Return [X, Y] of the center of cell containing provided text 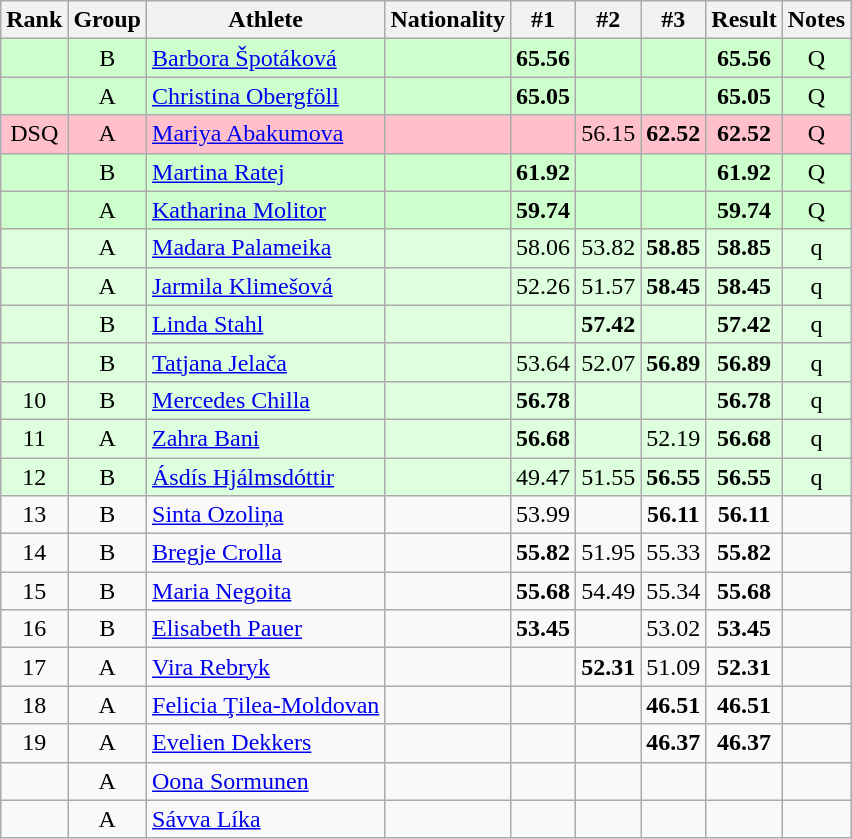
19 [34, 743]
Sávva Líka [266, 819]
49.47 [544, 477]
Group [108, 20]
Mercedes Chilla [266, 400]
Evelien Dekkers [266, 743]
52.26 [544, 286]
52.07 [608, 362]
54.49 [608, 591]
Bregje Crolla [266, 553]
Athlete [266, 20]
53.64 [544, 362]
Result [744, 20]
Jarmila Klimešová [266, 286]
#1 [544, 20]
18 [34, 705]
17 [34, 667]
Zahra Bani [266, 438]
52.19 [674, 438]
Felicia Ţilea-Moldovan [266, 705]
53.99 [544, 515]
Sinta Ozoliņa [266, 515]
Ásdís Hjálmsdóttir [266, 477]
10 [34, 400]
Martina Ratej [266, 172]
Madara Palameika [266, 248]
51.95 [608, 553]
#3 [674, 20]
DSQ [34, 134]
55.33 [674, 553]
13 [34, 515]
Tatjana Jelača [266, 362]
Mariya Abakumova [266, 134]
Maria Negoita [266, 591]
51.55 [608, 477]
Elisabeth Pauer [266, 629]
58.06 [544, 248]
51.09 [674, 667]
Notes [816, 20]
Rank [34, 20]
51.57 [608, 286]
Oona Sormunen [266, 781]
Barbora Špotáková [266, 58]
53.82 [608, 248]
Christina Obergföll [266, 96]
55.34 [674, 591]
Linda Stahl [266, 324]
#2 [608, 20]
56.15 [608, 134]
11 [34, 438]
14 [34, 553]
Katharina Molitor [266, 210]
15 [34, 591]
53.02 [674, 629]
Nationality [448, 20]
Vira Rebryk [266, 667]
16 [34, 629]
12 [34, 477]
